Pinpoint the cell where the given text exists, returning its (X, Y) midpoint coordinate. 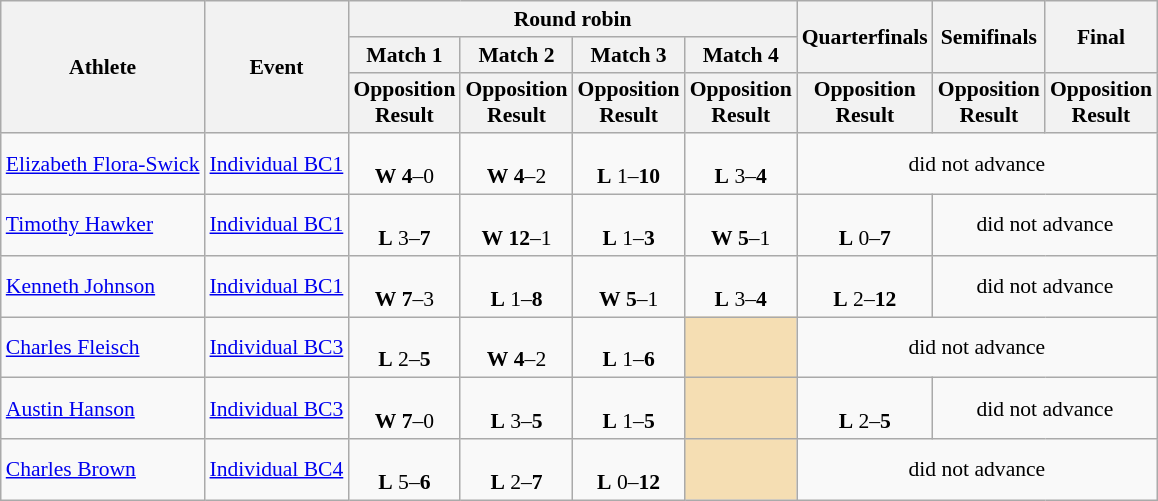
Match 1 (404, 55)
Kenneth Johnson (103, 286)
L 1–10 (629, 164)
W 4–0 (404, 164)
W 7–0 (404, 408)
L 1–8 (516, 286)
Individual BC4 (277, 470)
L 0–12 (629, 470)
W 12–1 (516, 226)
Match 4 (741, 55)
L 1–5 (629, 408)
Semifinals (989, 36)
Charles Fleisch (103, 348)
L 1–3 (629, 226)
L 5–6 (404, 470)
Elizabeth Flora-Swick (103, 164)
L 1–6 (629, 348)
L 3–5 (516, 408)
L 0–7 (865, 226)
Athlete (103, 67)
Austin Hanson (103, 408)
Charles Brown (103, 470)
L 2–7 (516, 470)
Match 3 (629, 55)
L 2–12 (865, 286)
Round robin (572, 19)
Timothy Hawker (103, 226)
L 3–7 (404, 226)
Quarterfinals (865, 36)
Event (277, 67)
Match 2 (516, 55)
W 7–3 (404, 286)
Final (1101, 36)
